Search for the cell housing the specified text and yield its (X, Y) center coordinate. 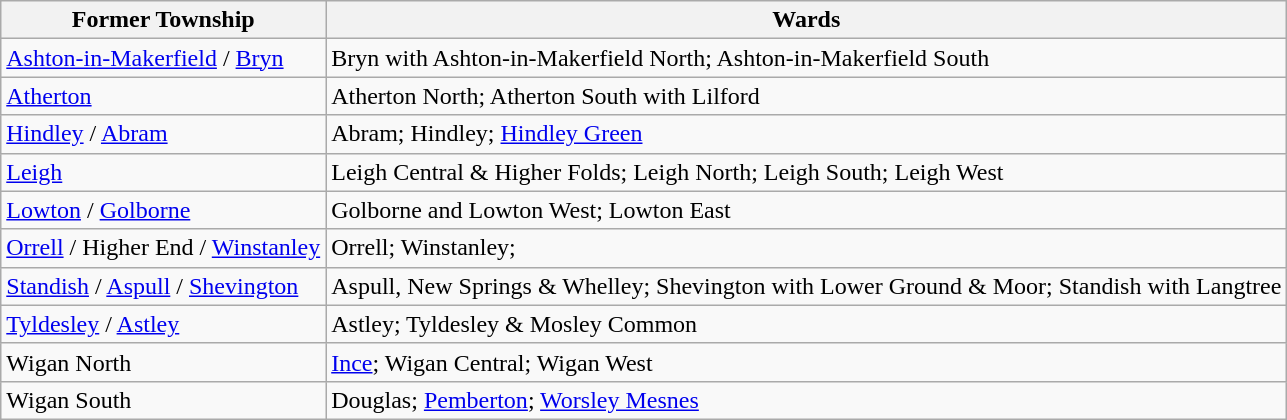
Golborne and Lowton West; Lowton East (806, 210)
Leigh Central & Higher Folds; Leigh North; Leigh South; Leigh West (806, 172)
Bryn with Ashton-in-Makerfield North; Ashton-in-Makerfield South (806, 58)
Aspull, New Springs & Whelley; Shevington with Lower Ground & Moor; Standish with Langtree (806, 286)
Lowton / Golborne (164, 210)
Orrell / Higher End / Winstanley (164, 248)
Astley; Tyldesley & Mosley Common (806, 324)
Former Township (164, 20)
Ashton-in-Makerfield / Bryn (164, 58)
Standish / Aspull / Shevington (164, 286)
Atherton (164, 96)
Orrell; Winstanley; (806, 248)
Ince; Wigan Central; Wigan West (806, 362)
Tyldesley / Astley (164, 324)
Wards (806, 20)
Atherton North; Atherton South with Lilford (806, 96)
Douglas; Pemberton; Worsley Mesnes (806, 400)
Hindley / Abram (164, 134)
Wigan North (164, 362)
Abram; Hindley; Hindley Green (806, 134)
Wigan South (164, 400)
Leigh (164, 172)
